Find where the given text appears and provide that cell's center as (x, y) coordinate. 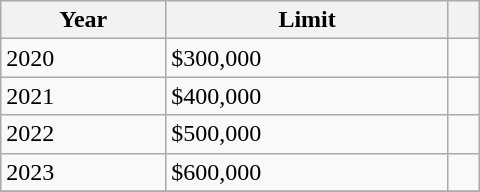
2023 (84, 172)
$400,000 (307, 96)
$300,000 (307, 58)
$600,000 (307, 172)
Limit (307, 20)
2021 (84, 96)
2022 (84, 134)
2020 (84, 58)
Year (84, 20)
$500,000 (307, 134)
